Output the (x, y) coordinate of the center of the cell containing the given text.  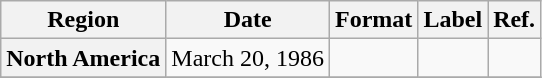
Ref. (514, 20)
North America (84, 58)
March 20, 1986 (248, 58)
Date (248, 20)
Region (84, 20)
Label (453, 20)
Format (373, 20)
